Search for the cell housing the specified text and yield its [X, Y] center coordinate. 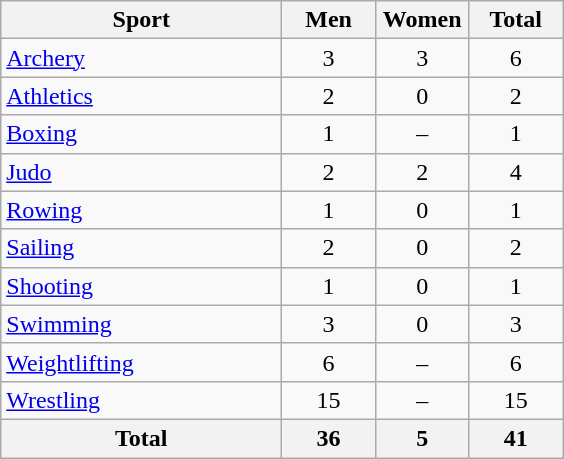
Sport [142, 20]
Wrestling [142, 400]
Boxing [142, 134]
36 [329, 438]
Rowing [142, 210]
Sailing [142, 248]
Athletics [142, 96]
41 [516, 438]
Archery [142, 58]
5 [422, 438]
Women [422, 20]
4 [516, 172]
Swimming [142, 324]
Weightlifting [142, 362]
Shooting [142, 286]
Judo [142, 172]
Men [329, 20]
